Capture the cell that displays the provided text and extract its (x, y) central coordinate. 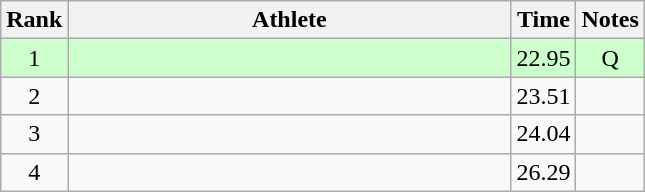
Rank (34, 20)
Time (544, 20)
Notes (610, 20)
23.51 (544, 96)
26.29 (544, 172)
3 (34, 134)
Q (610, 58)
Athlete (290, 20)
4 (34, 172)
24.04 (544, 134)
22.95 (544, 58)
2 (34, 96)
1 (34, 58)
